Return the [X, Y] coordinate for the center point of the cell that contains the specified text.  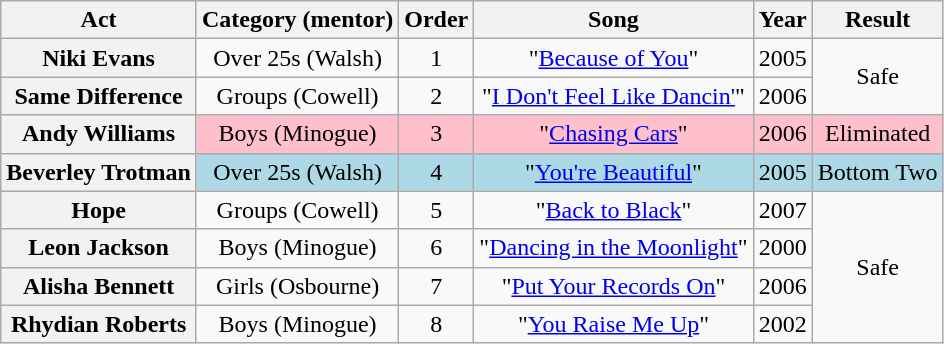
Category (mentor) [297, 20]
3 [436, 134]
2000 [782, 248]
"Dancing in the Moonlight" [614, 248]
"Chasing Cars" [614, 134]
8 [436, 324]
"Back to Black" [614, 210]
Order [436, 20]
Same Difference [99, 96]
"Because of You" [614, 58]
Andy Williams [99, 134]
Eliminated [878, 134]
4 [436, 172]
Act [99, 20]
Hope [99, 210]
2 [436, 96]
Bottom Two [878, 172]
1 [436, 58]
2002 [782, 324]
Song [614, 20]
6 [436, 248]
Niki Evans [99, 58]
"I Don't Feel Like Dancin'" [614, 96]
"You Raise Me Up" [614, 324]
"You're Beautiful" [614, 172]
7 [436, 286]
2007 [782, 210]
Beverley Trotman [99, 172]
"Put Your Records On" [614, 286]
Year [782, 20]
Girls (Osbourne) [297, 286]
Leon Jackson [99, 248]
Alisha Bennett [99, 286]
Rhydian Roberts [99, 324]
5 [436, 210]
Result [878, 20]
